Extract the (x, y) coordinate from the center of the cell holding the provided text.  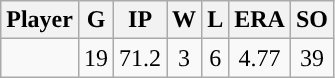
ERA (260, 20)
IP (140, 20)
L (216, 20)
W (184, 20)
71.2 (140, 58)
G (96, 20)
39 (312, 58)
6 (216, 58)
3 (184, 58)
SO (312, 20)
19 (96, 58)
4.77 (260, 58)
Player (40, 20)
